Locate the cell with the specified text and output its (X, Y) center coordinate. 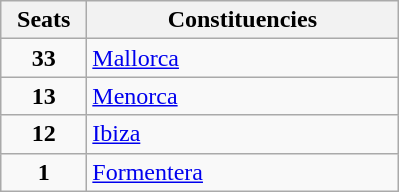
33 (44, 58)
Menorca (242, 96)
13 (44, 96)
1 (44, 172)
Seats (44, 20)
Mallorca (242, 58)
Ibiza (242, 134)
Constituencies (242, 20)
12 (44, 134)
Formentera (242, 172)
